Determine the [x, y] coordinate at the center of the cell enclosing the given text.  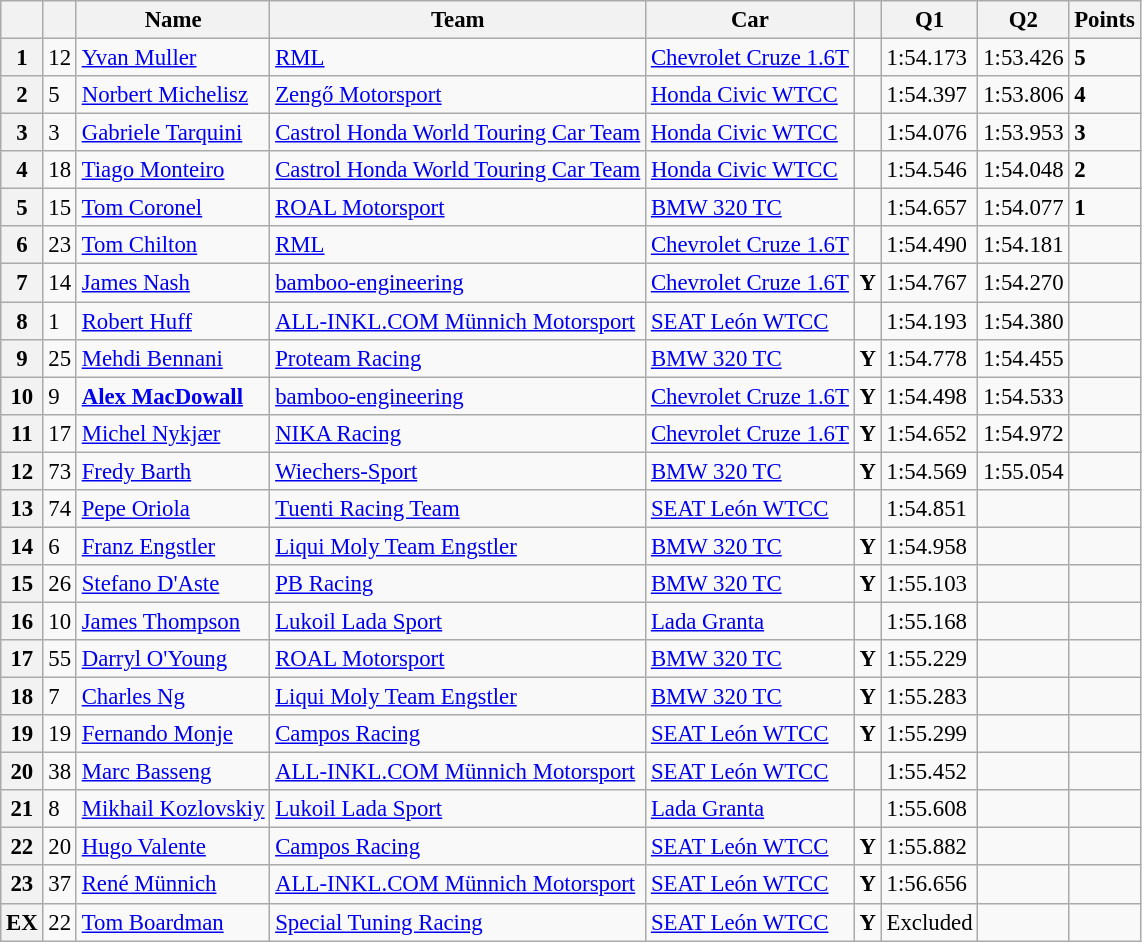
1:54.652 [930, 433]
Charles Ng [172, 697]
1:55.608 [930, 809]
Hugo Valente [172, 847]
1:54.533 [1024, 396]
1:55.283 [930, 697]
Stefano D'Aste [172, 584]
1:54.972 [1024, 433]
James Nash [172, 283]
NIKA Racing [458, 433]
26 [60, 584]
1:53.426 [1024, 58]
Proteam Racing [458, 358]
Darryl O'Young [172, 659]
René Münnich [172, 885]
Tom Boardman [172, 922]
1:54.193 [930, 321]
1:54.380 [1024, 321]
1:54.455 [1024, 358]
Name [172, 20]
Alex MacDowall [172, 396]
1:54.490 [930, 245]
Q1 [930, 20]
1:53.806 [1024, 95]
PB Racing [458, 584]
Michel Nykjær [172, 433]
16 [22, 621]
Zengő Motorsport [458, 95]
1:54.076 [930, 133]
73 [60, 471]
1:55.882 [930, 847]
EX [22, 922]
Norbert Michelisz [172, 95]
Mehdi Bennani [172, 358]
Points [1104, 20]
Car [750, 20]
Tom Chilton [172, 245]
1:55.168 [930, 621]
25 [60, 358]
James Thompson [172, 621]
Gabriele Tarquini [172, 133]
1:55.103 [930, 584]
37 [60, 885]
1:53.953 [1024, 133]
Fernando Monje [172, 734]
1:54.270 [1024, 283]
Special Tuning Racing [458, 922]
Wiechers-Sport [458, 471]
1:54.077 [1024, 208]
Marc Basseng [172, 772]
1:54.173 [930, 58]
1:54.851 [930, 509]
Tuenti Racing Team [458, 509]
1:54.181 [1024, 245]
1:54.546 [930, 170]
1:55.452 [930, 772]
Excluded [930, 922]
1:55.299 [930, 734]
Fredy Barth [172, 471]
1:54.657 [930, 208]
55 [60, 659]
Robert Huff [172, 321]
Q2 [1024, 20]
1:54.958 [930, 546]
Franz Engstler [172, 546]
13 [22, 509]
Tom Coronel [172, 208]
1:56.656 [930, 885]
1:54.498 [930, 396]
1:55.229 [930, 659]
1:55.054 [1024, 471]
21 [22, 809]
Mikhail Kozlovskiy [172, 809]
1:54.778 [930, 358]
Team [458, 20]
Pepe Oriola [172, 509]
1:54.397 [930, 95]
1:54.767 [930, 283]
11 [22, 433]
1:54.048 [1024, 170]
Tiago Monteiro [172, 170]
Yvan Muller [172, 58]
1:54.569 [930, 471]
74 [60, 509]
38 [60, 772]
